For the text-containing cell, return its midpoint in (X, Y) coordinate format. 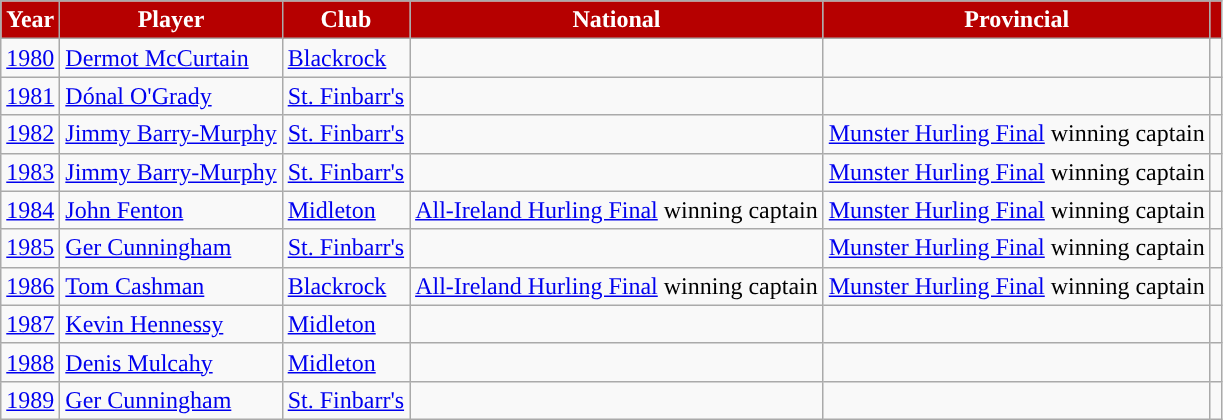
1982 (30, 134)
Dónal O'Grady (171, 96)
Year (30, 20)
1985 (30, 248)
National (617, 20)
1988 (30, 362)
1986 (30, 286)
1987 (30, 324)
Player (171, 20)
John Fenton (171, 210)
1984 (30, 210)
Tom Cashman (171, 286)
Provincial (1016, 20)
1989 (30, 400)
Kevin Hennessy (171, 324)
1983 (30, 172)
Dermot McCurtain (171, 58)
1980 (30, 58)
1981 (30, 96)
Club (346, 20)
Denis Mulcahy (171, 362)
